Find where the given text appears and provide that cell's center as [X, Y] coordinate. 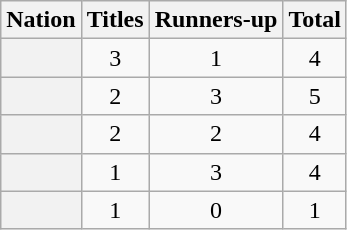
5 [315, 96]
0 [216, 210]
Nation [41, 20]
Titles [115, 20]
Runners-up [216, 20]
Total [315, 20]
